Locate the cell with the specified text and output its (X, Y) center coordinate. 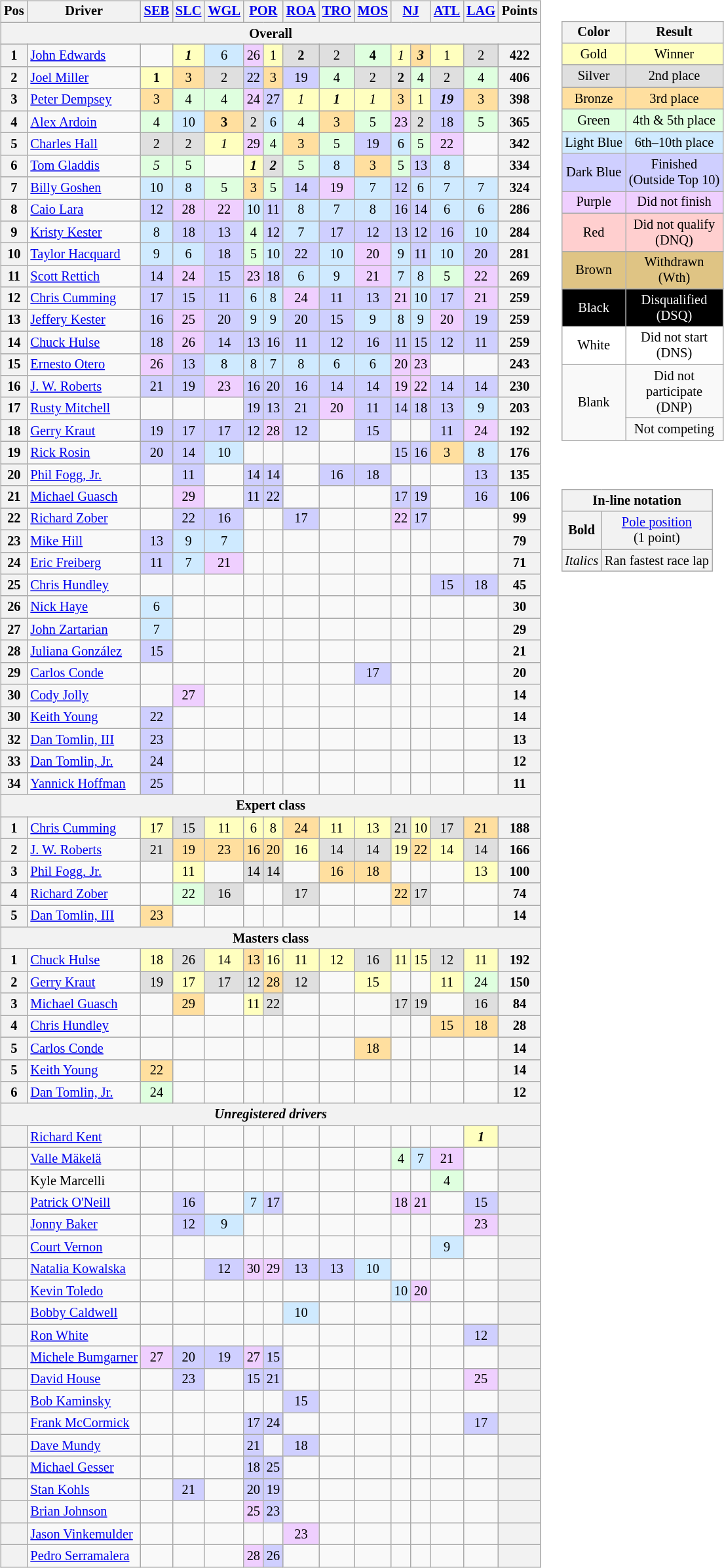
106 (520, 497)
Mike Hill (84, 541)
Bobby Caldwell (84, 1313)
188 (520, 828)
Billy Goshen (84, 188)
166 (520, 850)
Pole position(1 point) (657, 530)
SLC (189, 12)
Winner (674, 54)
Jeffery Kester (84, 321)
WGL (224, 12)
Did not start(DNS) (674, 345)
84 (520, 1004)
Jason Vinkemulder (84, 1534)
Alex Ardoin (84, 122)
Frank McCormick (84, 1424)
281 (520, 254)
422 (520, 56)
Patrick O'Neill (84, 1203)
Tom Gladdis (84, 166)
Masters class (271, 938)
Color (594, 32)
Black (594, 308)
David House (84, 1379)
150 (520, 983)
286 (520, 210)
Brian Johnson (84, 1512)
365 (520, 122)
TRO (337, 12)
Dark Blue (594, 172)
33 (14, 762)
Brown (594, 270)
398 (520, 100)
Red (594, 232)
Light Blue (594, 142)
Peter Dempsey (84, 100)
Finished(Outside Top 10) (674, 172)
32 (14, 739)
Kyle Marcelli (84, 1181)
Joel Miller (84, 78)
334 (520, 166)
Richard Kent (84, 1137)
In-line notation (637, 501)
74 (520, 894)
Taylor Hacquard (84, 254)
Yannick Hoffman (84, 784)
Expert class (271, 806)
NJ (411, 12)
Rusty Mitchell (84, 408)
Bronze (594, 98)
Michael Gesser (84, 1468)
406 (520, 78)
Bob Kaminsky (84, 1401)
White (594, 345)
Natalia Kowalska (84, 1269)
Silver (594, 76)
Purple (594, 203)
SEB (157, 12)
Overall (271, 33)
Kevin Toledo (84, 1291)
34 (14, 784)
Stan Kohls (84, 1490)
Withdrawn(Wth) (674, 270)
324 (520, 188)
284 (520, 232)
Charles Hall (84, 144)
Juliana González (84, 652)
Scott Rettich (84, 277)
Ron White (84, 1335)
Cody Jolly (84, 696)
Court Vernon (84, 1247)
Green (594, 121)
MOS (373, 12)
LAG (481, 12)
Blank (594, 402)
Kristy Kester (84, 232)
99 (520, 519)
Unregistered drivers (271, 1114)
Nick Haye (84, 607)
Italics (582, 560)
Rick Rosin (84, 453)
2nd place (674, 76)
Bold (582, 530)
Ernesto Otero (84, 364)
Pos (14, 12)
Did notparticipate(DNP) (674, 391)
176 (520, 453)
Driver (84, 12)
100 (520, 872)
Gold (594, 54)
6th–10th place (674, 142)
ATL (447, 12)
Did not finish (674, 203)
John Zartarian (84, 629)
Caio Lara (84, 210)
342 (520, 144)
203 (520, 408)
4th & 5th place (674, 121)
Michele Bumgarner (84, 1358)
John Edwards (84, 56)
POR (263, 12)
3rd place (674, 98)
Eric Freiberg (84, 563)
Did not qualify(DNQ) (674, 232)
269 (520, 277)
Result (674, 32)
71 (520, 563)
Disqualified(DSQ) (674, 308)
Dave Mundy (84, 1445)
Points (520, 12)
Not competing (674, 429)
Pedro Serramalera (84, 1556)
135 (520, 475)
79 (520, 541)
In-line notation Bold Pole position(1 point) Italics Ran fastest race lap (642, 522)
243 (520, 364)
45 (520, 585)
Valle Mäkelä (84, 1159)
Ran fastest race lap (657, 560)
Jonny Baker (84, 1225)
ROA (301, 12)
230 (520, 387)
